Detect which cell encompasses the target text, then output its (x, y) center coordinate. 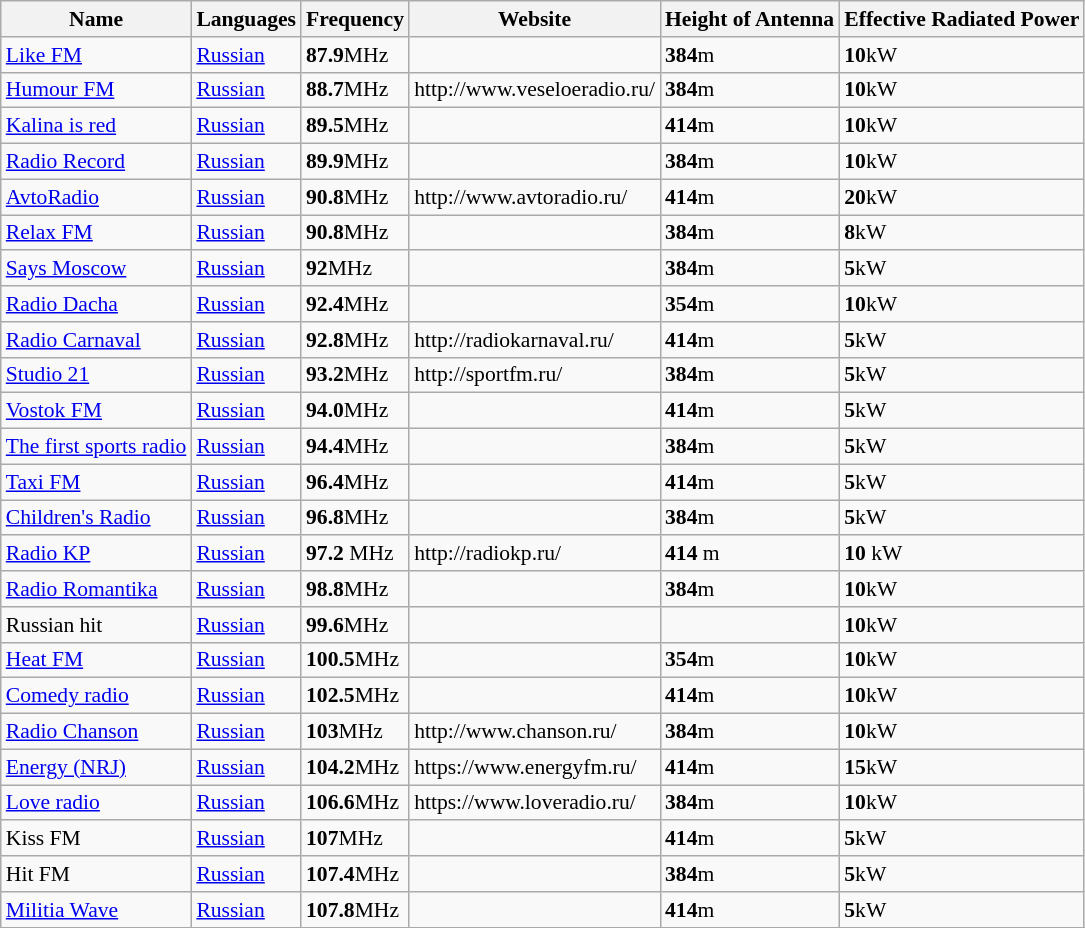
96.8MHz (355, 518)
Humour FM (96, 90)
http://radiokarnaval.ru/ (534, 340)
107.8MHz (355, 910)
http://sportfm.ru/ (534, 375)
100.5MHz (355, 660)
94.0MHz (355, 411)
https://www.energyfm.ru/ (534, 767)
88.7MHz (355, 90)
103MHz (355, 732)
Languages (246, 19)
89.9MHz (355, 162)
Relax FM (96, 233)
http://www.veseloeradio.ru/ (534, 90)
98.8MHz (355, 589)
92.8MHz (355, 340)
414 m (750, 554)
99.6MHz (355, 625)
102.5MHz (355, 696)
87.9MHz (355, 55)
AvtoRadio (96, 197)
92.4MHz (355, 304)
107MHz (355, 839)
http://www.avtoradio.ru/ (534, 197)
20kW (962, 197)
The first sports radio (96, 447)
89.5MHz (355, 126)
Frequency (355, 19)
92MHz (355, 269)
97.2 MHz (355, 554)
107.4MHz (355, 874)
Radio Carnaval (96, 340)
Militia Wave (96, 910)
8kW (962, 233)
104.2MHz (355, 767)
Radio KP (96, 554)
Radio Romantika (96, 589)
Children's Radio (96, 518)
Height of Antenna (750, 19)
Radio Chanson (96, 732)
94.4MHz (355, 447)
15kW (962, 767)
Radio Dacha (96, 304)
Energy (NRJ) (96, 767)
Russian hit (96, 625)
96.4MHz (355, 482)
Studio 21 (96, 375)
http://www.chanson.ru/ (534, 732)
Radio Record (96, 162)
Vostok FM (96, 411)
Heat FM (96, 660)
Name (96, 19)
http://radiokp.ru/ (534, 554)
Hit FM (96, 874)
Website (534, 19)
Like FM (96, 55)
10 kW (962, 554)
Taxi FM (96, 482)
93.2MHz (355, 375)
Kiss FM (96, 839)
https://www.loveradio.ru/ (534, 803)
Effective Radiated Power (962, 19)
Comedy radio (96, 696)
Kalina is red (96, 126)
Love radio (96, 803)
Says Moscow (96, 269)
106.6MHz (355, 803)
